From the cell containing the given text, extract its center point as [x, y] coordinate. 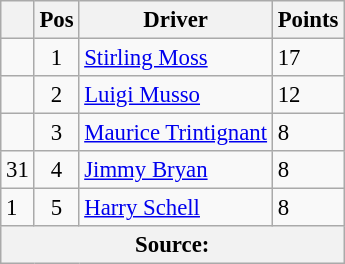
Pos [56, 20]
Stirling Moss [176, 58]
Source: [172, 245]
3 [56, 133]
4 [56, 170]
31 [18, 170]
Luigi Musso [176, 95]
Maurice Trintignant [176, 133]
Driver [176, 20]
Points [308, 20]
2 [56, 95]
Harry Schell [176, 208]
Jimmy Bryan [176, 170]
12 [308, 95]
5 [56, 208]
17 [308, 58]
